Return (X, Y) of the center of cell containing provided text 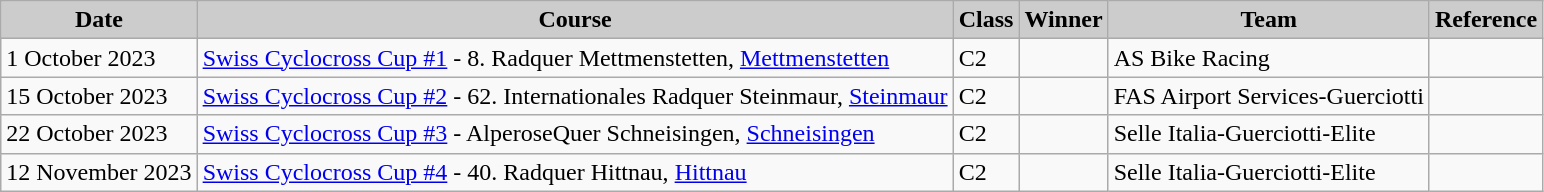
Class (986, 20)
Swiss Cyclocross Cup #3 - AlperoseQuer Schneisingen, Schneisingen (575, 134)
Date (99, 20)
Swiss Cyclocross Cup #1 - 8. Radquer Mettmenstetten, Mettmenstetten (575, 58)
15 October 2023 (99, 96)
22 October 2023 (99, 134)
Team (1268, 20)
1 October 2023 (99, 58)
Winner (1064, 20)
12 November 2023 (99, 172)
Swiss Cyclocross Cup #4 - 40. Radquer Hittnau, Hittnau (575, 172)
Reference (1486, 20)
FAS Airport Services-Guerciotti (1268, 96)
AS Bike Racing (1268, 58)
Swiss Cyclocross Cup #2 - 62. Internationales Radquer Steinmaur, Steinmaur (575, 96)
Course (575, 20)
